Pinpoint the cell where the given text exists, returning its (x, y) midpoint coordinate. 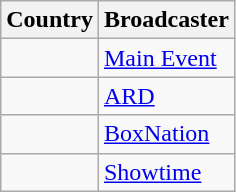
BoxNation (166, 134)
ARD (166, 96)
Showtime (166, 172)
Main Event (166, 58)
Country (50, 20)
Broadcaster (166, 20)
